Identify which cell holds the provided text, then report its [x, y] central coordinate. 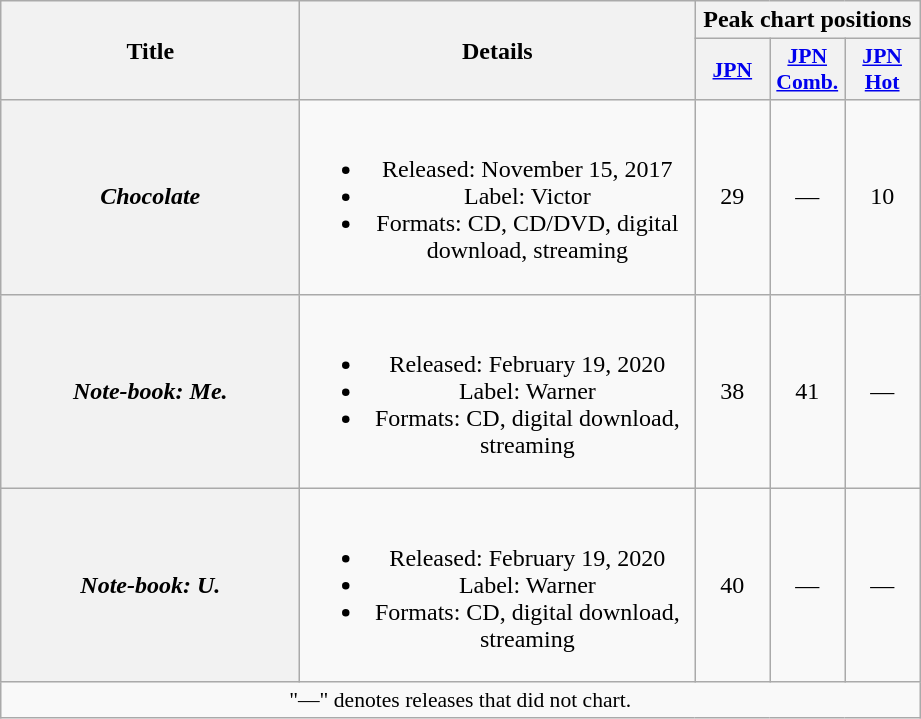
JPNComb. [808, 70]
Note-book: U. [150, 585]
41 [808, 391]
Details [498, 50]
29 [732, 197]
40 [732, 585]
38 [732, 391]
JPNHot [882, 70]
Peak chart positions [808, 20]
Released: November 15, 2017Label: VictorFormats: CD, CD/DVD, digital download, streaming [498, 197]
Title [150, 50]
"—" denotes releases that did not chart. [460, 700]
JPN [732, 70]
Note-book: Me. [150, 391]
Chocolate [150, 197]
10 [882, 197]
